Extract the [X, Y] coordinate from the center of the cell holding the provided text.  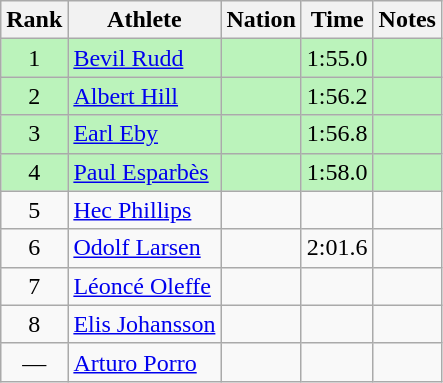
5 [34, 210]
8 [34, 324]
Odolf Larsen [144, 248]
Nation [261, 20]
4 [34, 172]
— [34, 362]
3 [34, 134]
Albert Hill [144, 96]
1:56.2 [337, 96]
2 [34, 96]
Arturo Porro [144, 362]
Notes [407, 20]
Paul Esparbès [144, 172]
Elis Johansson [144, 324]
Time [337, 20]
1 [34, 58]
7 [34, 286]
Earl Eby [144, 134]
Hec Phillips [144, 210]
2:01.6 [337, 248]
Bevil Rudd [144, 58]
Rank [34, 20]
1:55.0 [337, 58]
6 [34, 248]
Athlete [144, 20]
1:58.0 [337, 172]
Léoncé Oleffe [144, 286]
1:56.8 [337, 134]
